Extract the [x, y] coordinate from the center of the cell holding the provided text.  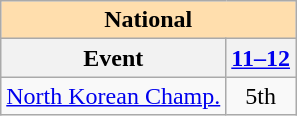
North Korean Champ. [114, 96]
National [148, 20]
Event [114, 58]
11–12 [261, 58]
5th [261, 96]
